Detect which cell encompasses the target text, then output its [X, Y] center coordinate. 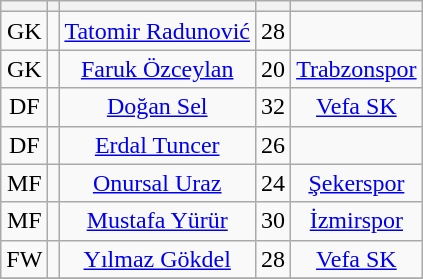
20 [274, 69]
24 [274, 183]
Mustafa Yürür [158, 221]
Erdal Tuncer [158, 145]
Tatomir Radunović [158, 31]
Doğan Sel [158, 107]
Yılmaz Gökdel [158, 259]
İzmirspor [357, 221]
32 [274, 107]
Faruk Özceylan [158, 69]
26 [274, 145]
Trabzonspor [357, 69]
FW [24, 259]
30 [274, 221]
Şekerspor [357, 183]
Onursal Uraz [158, 183]
